Search for the cell housing the specified text and yield its [x, y] center coordinate. 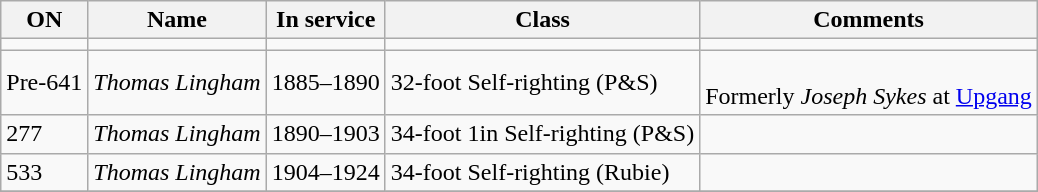
533 [44, 172]
1890–1903 [326, 134]
Pre-641 [44, 82]
In service [326, 20]
277 [44, 134]
1904–1924 [326, 172]
Name [177, 20]
32-foot Self-righting (P&S) [542, 82]
1885–1890 [326, 82]
34-foot Self-righting (Rubie) [542, 172]
Comments [869, 20]
Formerly Joseph Sykes at Upgang [869, 82]
Class [542, 20]
ON [44, 20]
34-foot 1in Self-righting (P&S) [542, 134]
